Pinpoint the cell where the given text exists, returning its [x, y] midpoint coordinate. 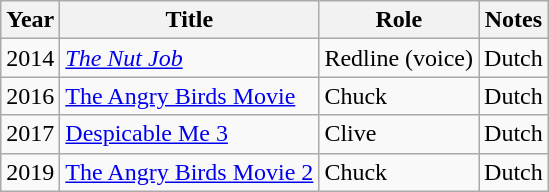
The Angry Birds Movie [190, 96]
Notes [514, 20]
The Angry Birds Movie 2 [190, 172]
2016 [30, 96]
Despicable Me 3 [190, 134]
Clive [399, 134]
2019 [30, 172]
The Nut Job [190, 58]
Title [190, 20]
2017 [30, 134]
Role [399, 20]
Redline (voice) [399, 58]
2014 [30, 58]
Year [30, 20]
